Provide the (x, y) coordinate of the cell's center where the given text is located.  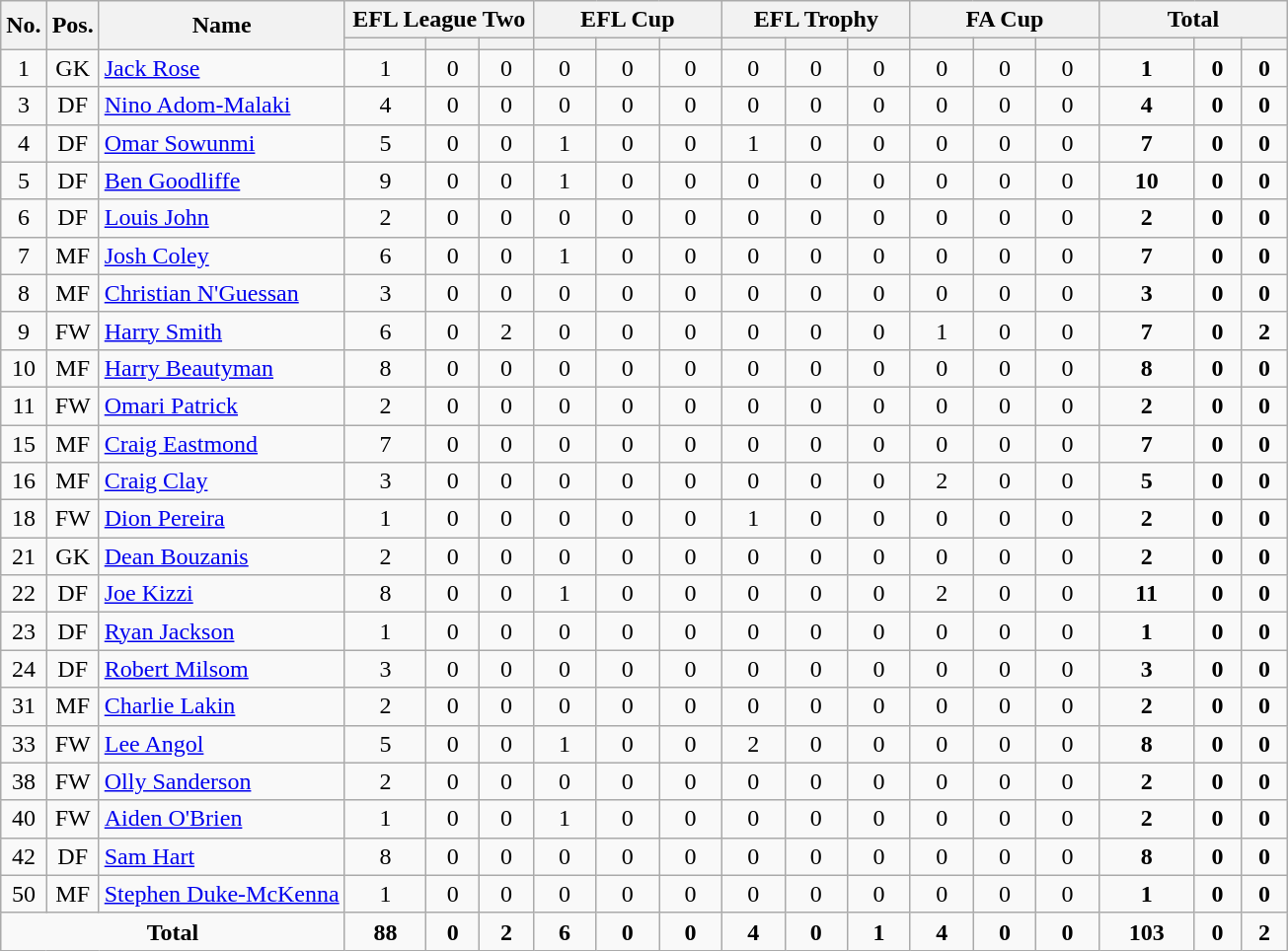
21 (24, 556)
88 (385, 931)
Sam Hart (221, 856)
EFL Trophy (815, 20)
No. (24, 26)
23 (24, 631)
33 (24, 744)
42 (24, 856)
Stephen Duke-McKenna (221, 894)
Jack Rose (221, 68)
Craig Eastmond (221, 443)
Dion Pereira (221, 519)
Harry Beautyman (221, 368)
Ryan Jackson (221, 631)
22 (24, 594)
18 (24, 519)
31 (24, 706)
16 (24, 481)
38 (24, 781)
FA Cup (1005, 20)
15 (24, 443)
103 (1146, 931)
Harry Smith (221, 330)
Omar Sowunmi (221, 143)
Joe Kizzi (221, 594)
40 (24, 819)
Aiden O'Brien (221, 819)
Pos. (73, 26)
Name (221, 26)
24 (24, 669)
Josh Coley (221, 256)
EFL Cup (628, 20)
Christian N'Guessan (221, 293)
Louis John (221, 218)
Dean Bouzanis (221, 556)
Charlie Lakin (221, 706)
Omari Patrick (221, 405)
50 (24, 894)
Lee Angol (221, 744)
Olly Sanderson (221, 781)
Ben Goodliffe (221, 181)
Robert Milsom (221, 669)
EFL League Two (438, 20)
Craig Clay (221, 481)
Nino Adom-Malaki (221, 106)
